Extract the (X, Y) coordinate from the center of the cell holding the provided text.  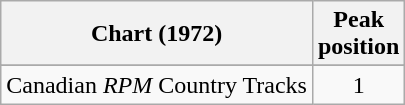
Canadian RPM Country Tracks (157, 85)
Peakposition (358, 34)
1 (358, 85)
Chart (1972) (157, 34)
